Scan for the cell matching the given text and deliver its [X, Y] coordinate at center. 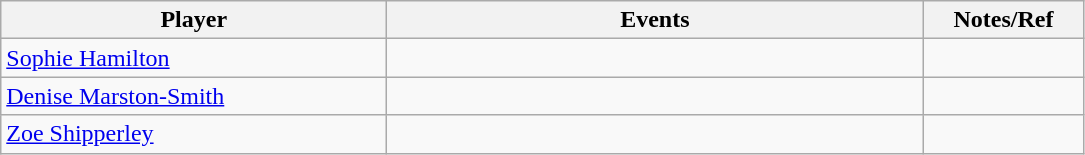
Player [194, 20]
Sophie Hamilton [194, 58]
Denise Marston-Smith [194, 96]
Events [655, 20]
Zoe Shipperley [194, 134]
Notes/Ref [1004, 20]
